For the text-containing cell, return its midpoint in [X, Y] coordinate format. 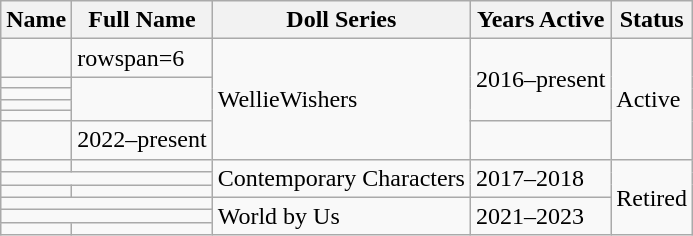
2021–2023 [540, 216]
Contemporary Characters [341, 178]
World by Us [341, 216]
Name [36, 20]
2017–2018 [540, 178]
2022–present [142, 140]
Active [652, 99]
2016–present [540, 80]
Full Name [142, 20]
WellieWishers [341, 99]
Doll Series [341, 20]
Status [652, 20]
Years Active [540, 20]
rowspan=6 [142, 58]
Retired [652, 197]
